Locate the cell with the specified text and output its (X, Y) center coordinate. 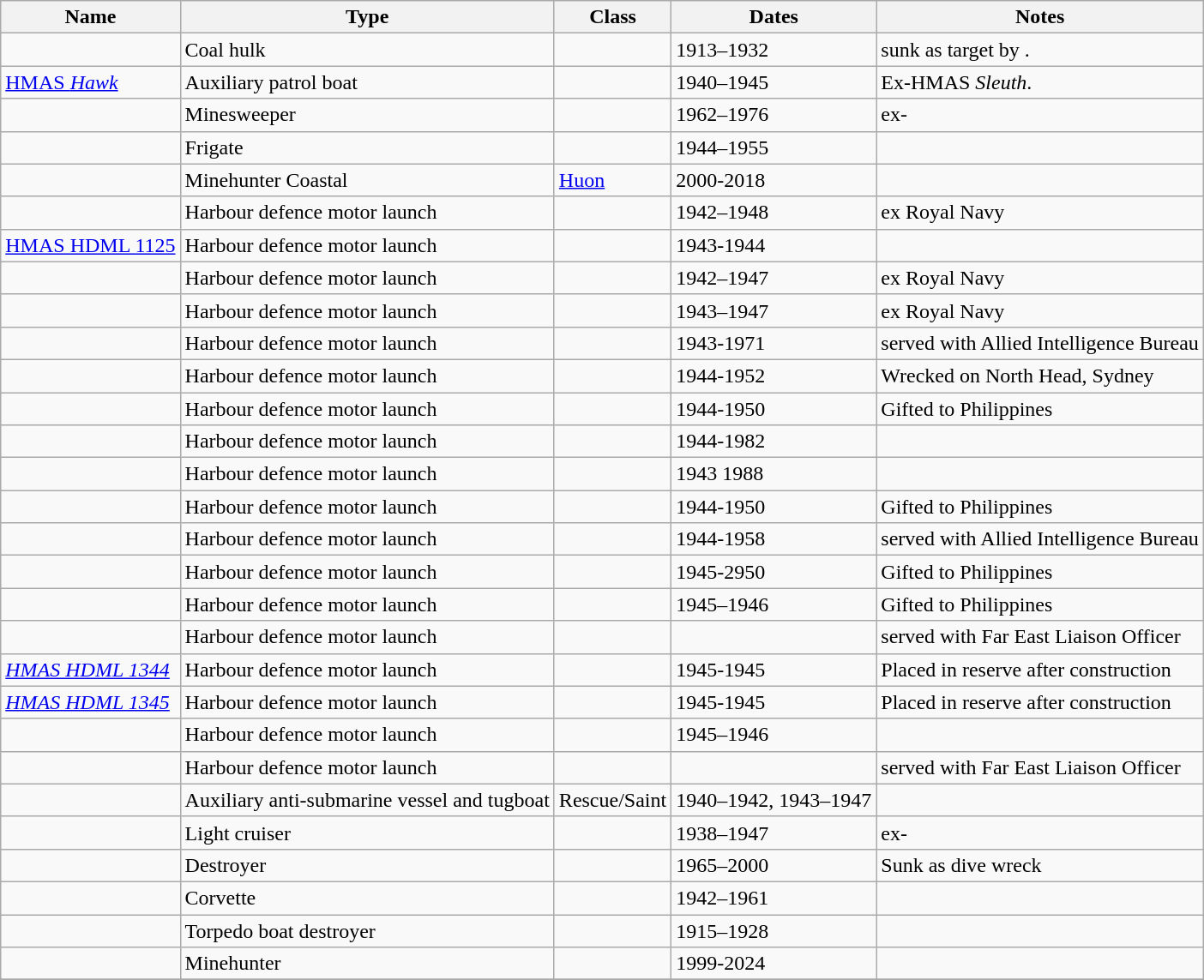
Minesweeper (367, 115)
Rescue/Saint (612, 800)
Light cruiser (367, 833)
1943–1947 (774, 310)
1965–2000 (774, 865)
1940–1942, 1943–1947 (774, 800)
1943-1971 (774, 343)
Coal hulk (367, 50)
1942–1947 (774, 278)
Ex-HMAS Sleuth. (1040, 82)
Minehunter (367, 964)
Corvette (367, 898)
sunk as target by . (1040, 50)
1944-1958 (774, 539)
1943-1944 (774, 245)
Notes (1040, 17)
Sunk as dive wreck (1040, 865)
Minehunter Coastal (367, 180)
Auxiliary patrol boat (367, 82)
HMAS HDML 1344 (91, 670)
1962–1976 (774, 115)
1943 1988 (774, 474)
1940–1945 (774, 82)
Torpedo boat destroyer (367, 930)
1944-1952 (774, 376)
Wrecked on North Head, Sydney (1040, 376)
1913–1932 (774, 50)
Destroyer (367, 865)
1915–1928 (774, 930)
1945-2950 (774, 572)
Auxiliary anti-submarine vessel and tugboat (367, 800)
HMAS HDML 1345 (91, 702)
2000-2018 (774, 180)
HMAS Hawk (91, 82)
HMAS HDML 1125 (91, 245)
1944-1982 (774, 442)
Dates (774, 17)
1942–1961 (774, 898)
Frigate (367, 147)
1942–1948 (774, 213)
Name (91, 17)
Class (612, 17)
Type (367, 17)
Huon (612, 180)
1938–1947 (774, 833)
1999-2024 (774, 964)
1944–1955 (774, 147)
